Determine the (X, Y) coordinate at the center of the cell enclosing the given text.  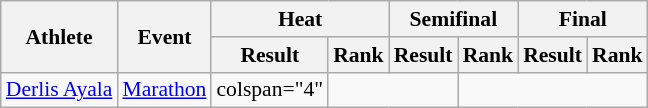
Marathon (164, 90)
Final (582, 19)
colspan="4" (270, 90)
Athlete (60, 36)
Semifinal (454, 19)
Derlis Ayala (60, 90)
Heat (300, 19)
Event (164, 36)
